Output the [X, Y] coordinate of the center of the cell containing the given text.  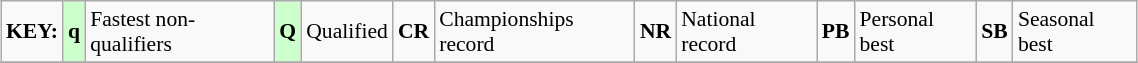
PB [836, 32]
Championships record [534, 32]
CR [414, 32]
KEY: [32, 32]
NR [656, 32]
National record [746, 32]
SB [994, 32]
Personal best [916, 32]
Fastest non-qualifiers [180, 32]
Q [288, 32]
q [74, 32]
Seasonal best [1075, 32]
Qualified [347, 32]
